Return the [X, Y] coordinate for the center point of the cell that contains the specified text.  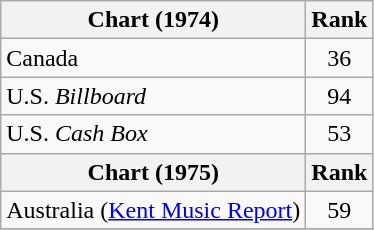
59 [340, 210]
Chart (1974) [154, 20]
36 [340, 58]
Chart (1975) [154, 172]
U.S. Cash Box [154, 134]
94 [340, 96]
Australia (Kent Music Report) [154, 210]
53 [340, 134]
Canada [154, 58]
U.S. Billboard [154, 96]
